Find where the given text appears and provide that cell's center as [x, y] coordinate. 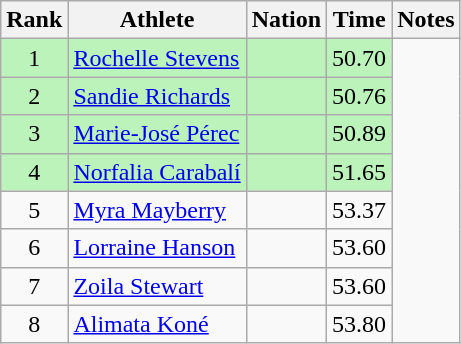
1 [34, 58]
3 [34, 134]
50.89 [360, 134]
Myra Mayberry [157, 210]
7 [34, 286]
5 [34, 210]
Rank [34, 20]
4 [34, 172]
6 [34, 248]
Marie-José Pérec [157, 134]
Norfalia Carabalí [157, 172]
Alimata Koné [157, 324]
Athlete [157, 20]
Sandie Richards [157, 96]
Zoila Stewart [157, 286]
Time [360, 20]
51.65 [360, 172]
53.80 [360, 324]
8 [34, 324]
2 [34, 96]
50.70 [360, 58]
Notes [426, 20]
Lorraine Hanson [157, 248]
53.37 [360, 210]
Rochelle Stevens [157, 58]
50.76 [360, 96]
Nation [286, 20]
